Return (x, y) of the center of cell containing provided text 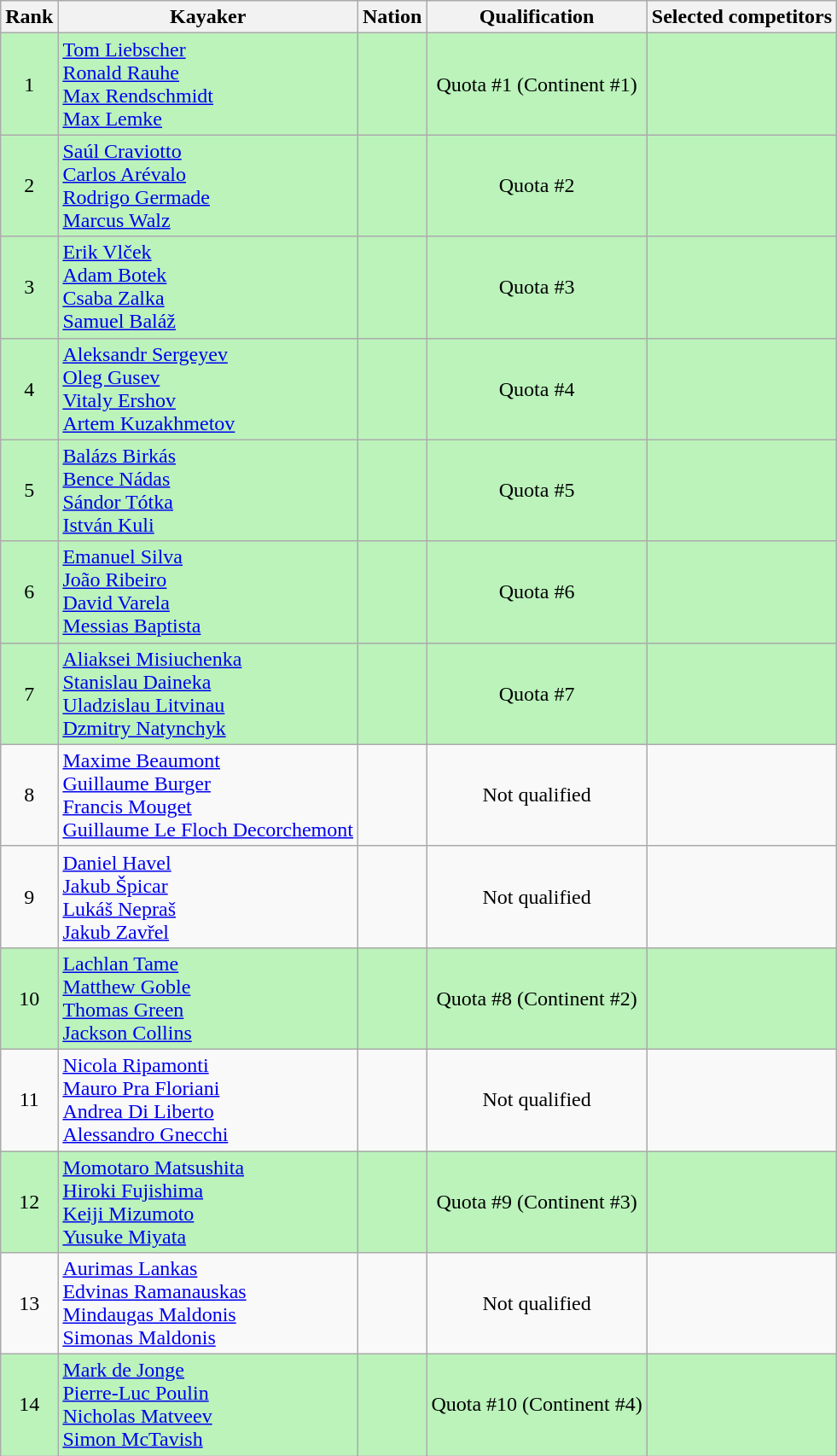
Nation (392, 17)
Quota #7 (537, 693)
6 (29, 592)
Quota #1 (Continent #1) (537, 84)
Quota #6 (537, 592)
Qualification (537, 17)
Saúl CraviottoCarlos ArévaloRodrigo GermadeMarcus Walz (208, 186)
4 (29, 389)
13 (29, 1304)
Quota #5 (537, 490)
3 (29, 287)
Rank (29, 17)
Momotaro MatsushitaHiroki FujishimaKeiji MizumotoYusuke Miyata (208, 1202)
Aurimas LankasEdvinas RamanauskasMindaugas MaldonisSimonas Maldonis (208, 1304)
Lachlan TameMatthew GobleThomas GreenJackson Collins (208, 999)
Quota #3 (537, 287)
12 (29, 1202)
Selected competitors (741, 17)
Daniel HavelJakub ŠpicarLukáš NeprašJakub Zavřel (208, 896)
5 (29, 490)
Tom LiebscherRonald RauheMax RendschmidtMax Lemke (208, 84)
Quota #8 (Continent #2) (537, 999)
Emanuel SilvaJoão RibeiroDavid VarelaMessias Baptista (208, 592)
2 (29, 186)
1 (29, 84)
7 (29, 693)
Quota #4 (537, 389)
10 (29, 999)
Balázs BirkásBence NádasSándor TótkaIstván Kuli (208, 490)
Mark de JongePierre-Luc PoulinNicholas MatveevSimon McTavish (208, 1405)
14 (29, 1405)
9 (29, 896)
Erik VlčekAdam BotekCsaba ZalkaSamuel Baláž (208, 287)
Maxime BeaumontGuillaume BurgerFrancis MougetGuillaume Le Floch Decorchemont (208, 795)
Aleksandr SergeyevOleg GusevVitaly ErshovArtem Kuzakhmetov (208, 389)
Quota #10 (Continent #4) (537, 1405)
8 (29, 795)
Quota #2 (537, 186)
Nicola RipamontiMauro Pra FlorianiAndrea Di LibertoAlessandro Gnecchi (208, 1099)
11 (29, 1099)
Aliaksei MisiuchenkaStanislau DainekaUladzislau LitvinauDzmitry Natynchyk (208, 693)
Kayaker (208, 17)
Quota #9 (Continent #3) (537, 1202)
